Detect which cell encompasses the target text, then output its [x, y] center coordinate. 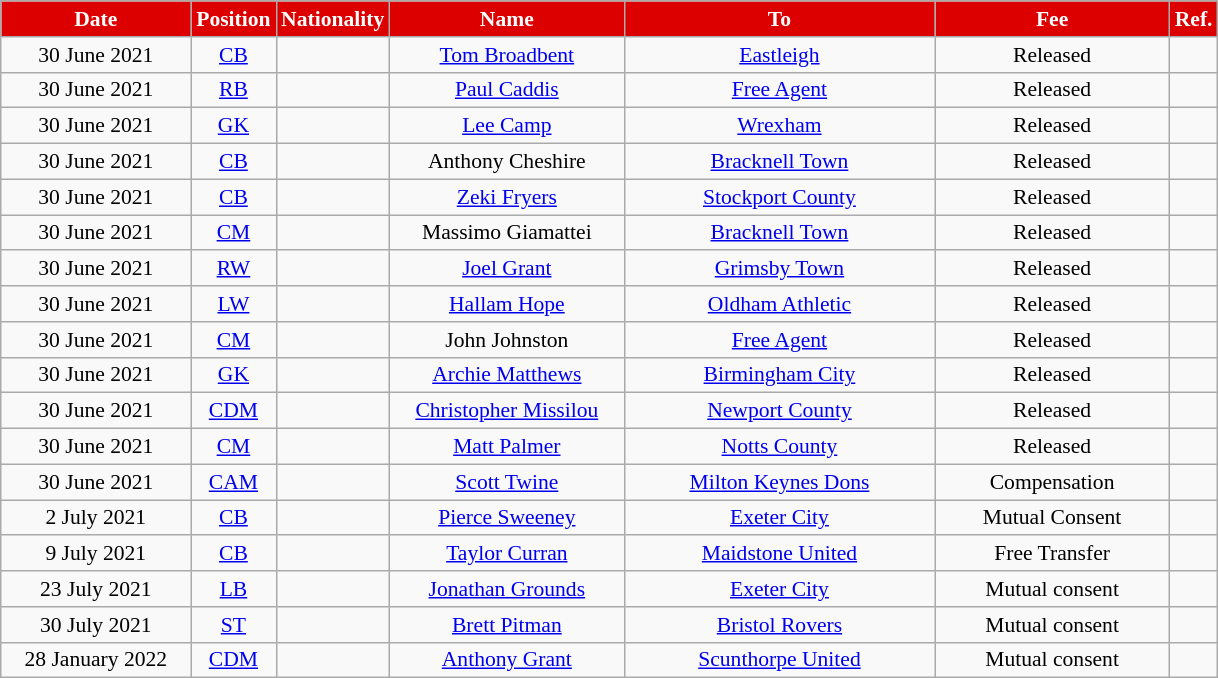
Joel Grant [506, 269]
LB [234, 589]
9 July 2021 [96, 554]
Scunthorpe United [779, 660]
Bristol Rovers [779, 625]
30 July 2021 [96, 625]
Ref. [1194, 19]
Matt Palmer [506, 447]
Taylor Curran [506, 554]
Maidstone United [779, 554]
Pierce Sweeney [506, 518]
John Johnston [506, 340]
Date [96, 19]
Mutual Consent [1052, 518]
Oldham Athletic [779, 304]
RW [234, 269]
Grimsby Town [779, 269]
Anthony Cheshire [506, 162]
Wrexham [779, 126]
CAM [234, 482]
Christopher Missilou [506, 411]
Hallam Hope [506, 304]
Nationality [332, 19]
Paul Caddis [506, 90]
Position [234, 19]
Massimo Giamattei [506, 233]
ST [234, 625]
LW [234, 304]
Birmingham City [779, 375]
Scott Twine [506, 482]
Compensation [1052, 482]
Free Transfer [1052, 554]
Stockport County [779, 197]
Jonathan Grounds [506, 589]
Notts County [779, 447]
Eastleigh [779, 55]
2 July 2021 [96, 518]
Anthony Grant [506, 660]
Tom Broadbent [506, 55]
Lee Camp [506, 126]
23 July 2021 [96, 589]
Fee [1052, 19]
RB [234, 90]
Name [506, 19]
To [779, 19]
Archie Matthews [506, 375]
Newport County [779, 411]
Brett Pitman [506, 625]
28 January 2022 [96, 660]
Zeki Fryers [506, 197]
Milton Keynes Dons [779, 482]
